Search for the cell housing the specified text and yield its (X, Y) center coordinate. 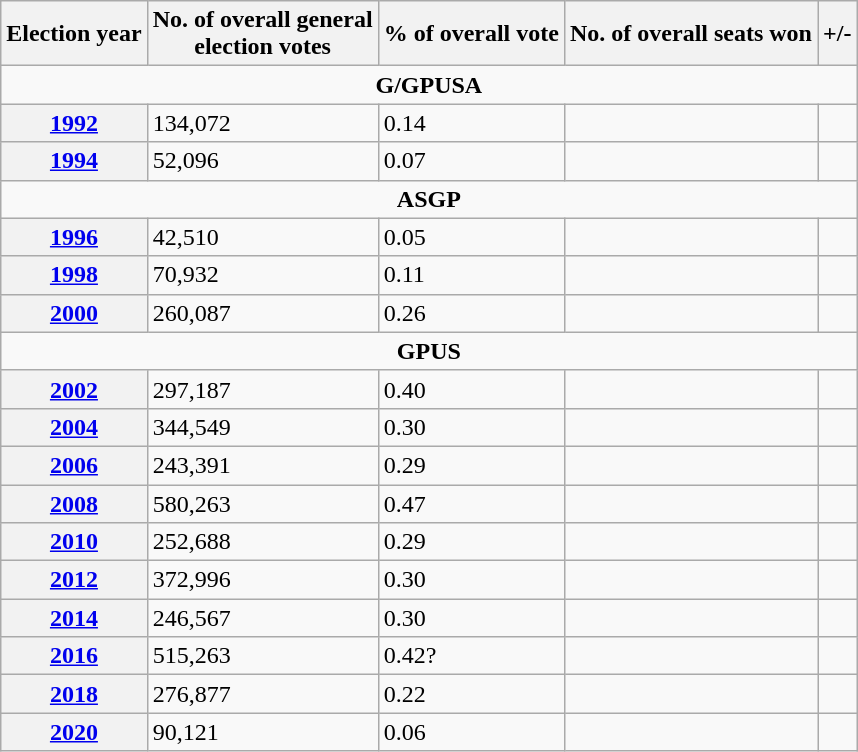
No. of overall seats won (690, 34)
1994 (74, 161)
1992 (74, 123)
G/GPUSA (429, 85)
2000 (74, 313)
515,263 (262, 656)
297,187 (262, 389)
372,996 (262, 580)
2004 (74, 427)
0.40 (471, 389)
0.07 (471, 161)
0.14 (471, 123)
GPUS (429, 351)
2010 (74, 542)
52,096 (262, 161)
0.47 (471, 503)
% of overall vote (471, 34)
134,072 (262, 123)
1996 (74, 237)
2006 (74, 465)
42,510 (262, 237)
252,688 (262, 542)
70,932 (262, 275)
2020 (74, 732)
2016 (74, 656)
243,391 (262, 465)
0.42? (471, 656)
1998 (74, 275)
0.06 (471, 732)
580,263 (262, 503)
246,567 (262, 618)
260,087 (262, 313)
0.11 (471, 275)
90,121 (262, 732)
0.22 (471, 694)
2018 (74, 694)
276,877 (262, 694)
2012 (74, 580)
ASGP (429, 199)
344,549 (262, 427)
No. of overall generalelection votes (262, 34)
0.05 (471, 237)
2014 (74, 618)
2008 (74, 503)
0.26 (471, 313)
+/- (838, 34)
2002 (74, 389)
Election year (74, 34)
